Return [x, y] of the center of cell containing provided text 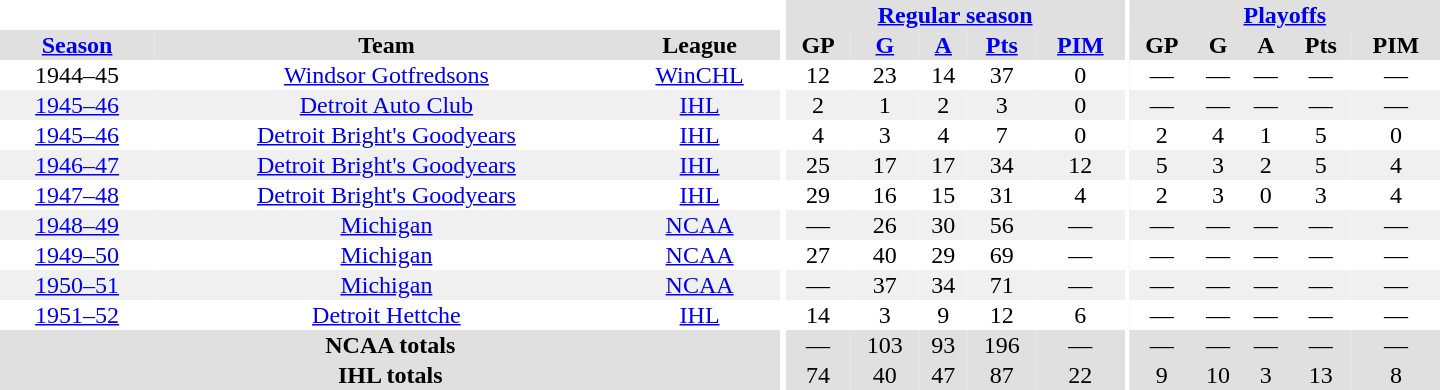
League [700, 45]
6 [1080, 315]
Season [77, 45]
WinCHL [700, 75]
87 [1002, 375]
Detroit Auto Club [386, 105]
Playoffs [1285, 15]
30 [943, 225]
74 [818, 375]
16 [884, 195]
71 [1002, 285]
NCAA totals [390, 345]
56 [1002, 225]
15 [943, 195]
IHL totals [390, 375]
7 [1002, 135]
26 [884, 225]
31 [1002, 195]
1950–51 [77, 285]
69 [1002, 255]
1947–48 [77, 195]
Regular season [956, 15]
8 [1396, 375]
1949–50 [77, 255]
22 [1080, 375]
10 [1218, 375]
196 [1002, 345]
23 [884, 75]
Detroit Hettche [386, 315]
93 [943, 345]
1948–49 [77, 225]
103 [884, 345]
25 [818, 165]
1944–45 [77, 75]
1951–52 [77, 315]
27 [818, 255]
Windsor Gotfredsons [386, 75]
13 [1321, 375]
47 [943, 375]
1946–47 [77, 165]
Team [386, 45]
